Detect which cell encompasses the target text, then output its [X, Y] center coordinate. 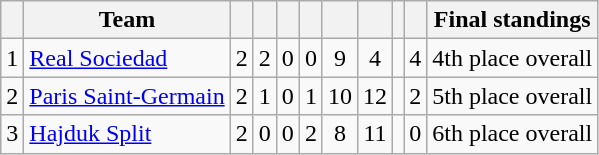
12 [374, 96]
8 [340, 134]
Team [127, 20]
6th place overall [512, 134]
Real Sociedad [127, 58]
Final standings [512, 20]
Hajduk Split [127, 134]
10 [340, 96]
3 [12, 134]
5th place overall [512, 96]
Paris Saint-Germain [127, 96]
9 [340, 58]
4th place overall [512, 58]
11 [374, 134]
